Capture the cell that displays the provided text and extract its (x, y) central coordinate. 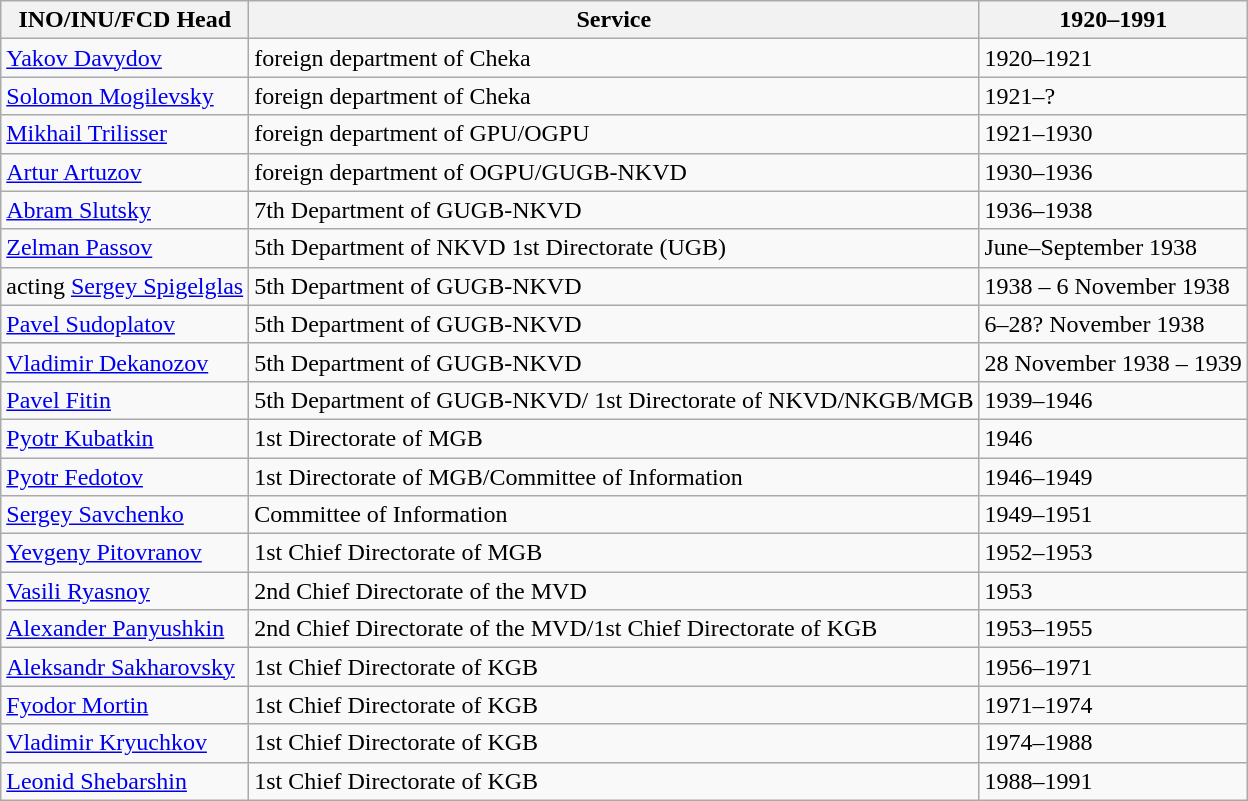
1939–1946 (1113, 400)
Yakov Davydov (125, 58)
1st Chief Directorate of MGB (614, 553)
1921–1930 (1113, 134)
1949–1951 (1113, 515)
Committee of Information (614, 515)
foreign department of GPU/OGPU (614, 134)
Service (614, 20)
Pyotr Fedotov (125, 477)
foreign department of OGPU/GUGB-NKVD (614, 172)
Vladimir Kryuchkov (125, 743)
Leonid Shebarshin (125, 781)
2nd Chief Directorate of the MVD (614, 591)
Mikhail Trilisser (125, 134)
5th Department of NKVD 1st Directorate (UGB) (614, 248)
1974–1988 (1113, 743)
Sergey Savchenko (125, 515)
Zelman Passov (125, 248)
1946–1949 (1113, 477)
1921–? (1113, 96)
Yevgeny Pitovranov (125, 553)
Pyotr Kubatkin (125, 438)
1930–1936 (1113, 172)
Abram Slutsky (125, 210)
acting Sergey Spigelglas (125, 286)
1946 (1113, 438)
1953–1955 (1113, 629)
5th Department of GUGB-NKVD/ 1st Directorate of NKVD/NKGB/MGB (614, 400)
1953 (1113, 591)
1936–1938 (1113, 210)
1988–1991 (1113, 781)
Vladimir Dekanozov (125, 362)
1st Directorate of MGB (614, 438)
1971–1974 (1113, 705)
Pavel Fitin (125, 400)
June–September 1938 (1113, 248)
6–28? November 1938 (1113, 324)
7th Department of GUGB-NKVD (614, 210)
1938 – 6 November 1938 (1113, 286)
INO/INU/FCD Head (125, 20)
Fyodor Mortin (125, 705)
2nd Chief Directorate of the MVD/1st Chief Directorate of KGB (614, 629)
1956–1971 (1113, 667)
Pavel Sudoplatov (125, 324)
1920–1991 (1113, 20)
1952–1953 (1113, 553)
Vasili Ryasnoy (125, 591)
1920–1921 (1113, 58)
1st Directorate of MGB/Committee of Information (614, 477)
Artur Artuzov (125, 172)
Aleksandr Sakharovsky (125, 667)
28 November 1938 – 1939 (1113, 362)
Alexander Panyushkin (125, 629)
Solomon Mogilevsky (125, 96)
